Return the (X, Y) coordinate for the center point of the cell that contains the specified text.  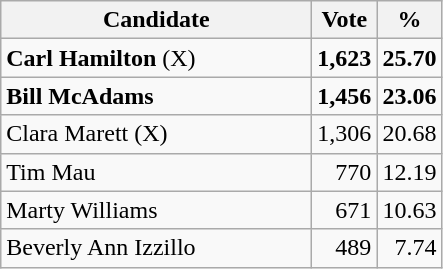
25.70 (410, 58)
Candidate (156, 20)
23.06 (410, 96)
Clara Marett (X) (156, 134)
1,306 (344, 134)
489 (344, 248)
Bill McAdams (156, 96)
% (410, 20)
Carl Hamilton (X) (156, 58)
Vote (344, 20)
Beverly Ann Izzillo (156, 248)
20.68 (410, 134)
1,623 (344, 58)
10.63 (410, 210)
Marty Williams (156, 210)
7.74 (410, 248)
671 (344, 210)
12.19 (410, 172)
Tim Mau (156, 172)
770 (344, 172)
1,456 (344, 96)
